Search for the cell housing the specified text and yield its [X, Y] center coordinate. 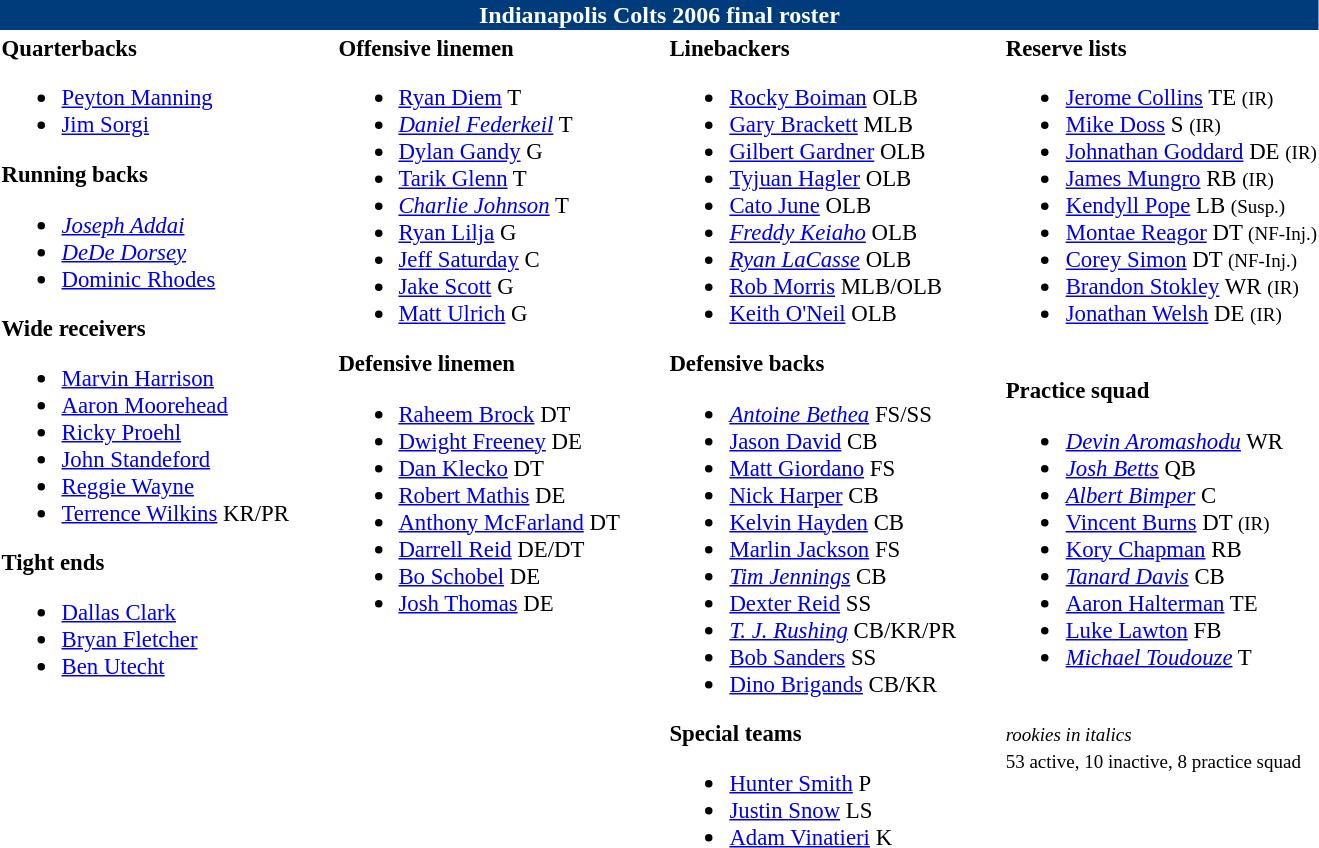
Indianapolis Colts 2006 final roster [660, 15]
